Return (x, y) of the center of cell containing provided text 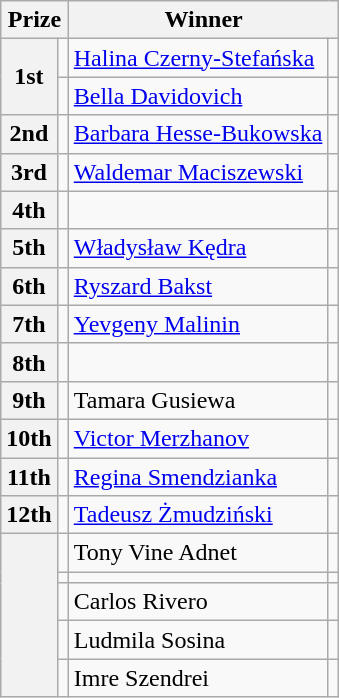
Władysław Kędra (198, 248)
8th (29, 362)
10th (29, 438)
Barbara Hesse-Bukowska (198, 134)
Victor Merzhanov (198, 438)
Prize (34, 20)
Ludmila Sosina (198, 640)
Tony Vine Adnet (198, 553)
1st (29, 77)
Winner (204, 20)
6th (29, 286)
9th (29, 400)
Imre Szendrei (198, 678)
Regina Smendzianka (198, 477)
4th (29, 210)
Halina Czerny-Stefańska (198, 58)
Bella Davidovich (198, 96)
Carlos Rivero (198, 602)
Yevgeny Malinin (198, 324)
5th (29, 248)
11th (29, 477)
3rd (29, 172)
Waldemar Maciszewski (198, 172)
12th (29, 515)
Ryszard Bakst (198, 286)
Tamara Gusiewa (198, 400)
7th (29, 324)
Tadeusz Żmudziński (198, 515)
2nd (29, 134)
